Return the (x, y) coordinate for the center point of the cell that contains the specified text.  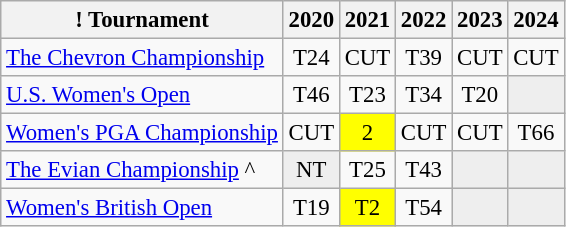
The Chevron Championship (142, 58)
Women's British Open (142, 208)
2022 (424, 20)
T34 (424, 95)
T46 (311, 95)
T39 (424, 58)
2024 (536, 20)
T19 (311, 208)
2021 (367, 20)
T25 (367, 170)
2 (367, 133)
2023 (480, 20)
Women's PGA Championship (142, 133)
T54 (424, 208)
T24 (311, 58)
T20 (480, 95)
T66 (536, 133)
NT (311, 170)
T43 (424, 170)
T2 (367, 208)
U.S. Women's Open (142, 95)
T23 (367, 95)
! Tournament (142, 20)
2020 (311, 20)
The Evian Championship ^ (142, 170)
